Search for the cell housing the specified text and yield its [X, Y] center coordinate. 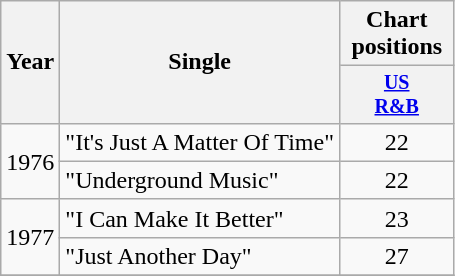
"I Can Make It Better" [200, 218]
1976 [30, 161]
27 [396, 256]
"Underground Music" [200, 180]
Chart positions [396, 34]
USR&B [396, 94]
Year [30, 62]
"Just Another Day" [200, 256]
1977 [30, 237]
"It's Just A Matter Of Time" [200, 142]
Single [200, 62]
23 [396, 218]
